Return the (X, Y) coordinate for the center point of the cell that contains the specified text.  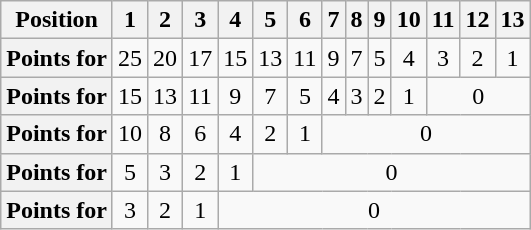
20 (166, 58)
17 (200, 58)
12 (478, 20)
25 (130, 58)
Position (57, 20)
